Determine the [x, y] coordinate at the center of the cell enclosing the given text.  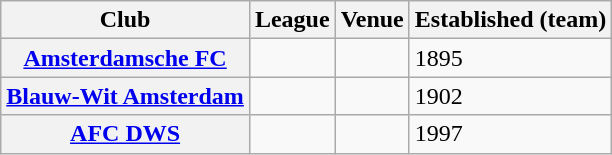
1902 [510, 96]
League [292, 20]
Amsterdamsche FC [126, 58]
1997 [510, 134]
Venue [372, 20]
Blauw-Wit Amsterdam [126, 96]
Established (team) [510, 20]
AFC DWS [126, 134]
1895 [510, 58]
Club [126, 20]
